Locate the cell with the specified text and output its (X, Y) center coordinate. 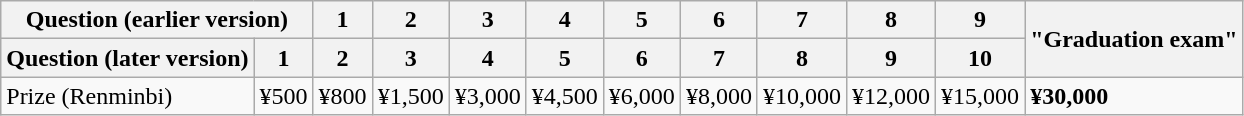
¥800 (342, 96)
¥10,000 (802, 96)
¥1,500 (410, 96)
¥12,000 (892, 96)
¥6,000 (642, 96)
Prize (Renminbi) (128, 96)
Question (earlier version) (157, 20)
¥8,000 (718, 96)
Question (later version) (128, 58)
¥3,000 (488, 96)
¥500 (284, 96)
"Graduation exam" (1134, 39)
¥15,000 (980, 96)
10 (980, 58)
¥4,500 (564, 96)
¥30,000 (1134, 96)
